Locate the cell with the specified text and output its (x, y) center coordinate. 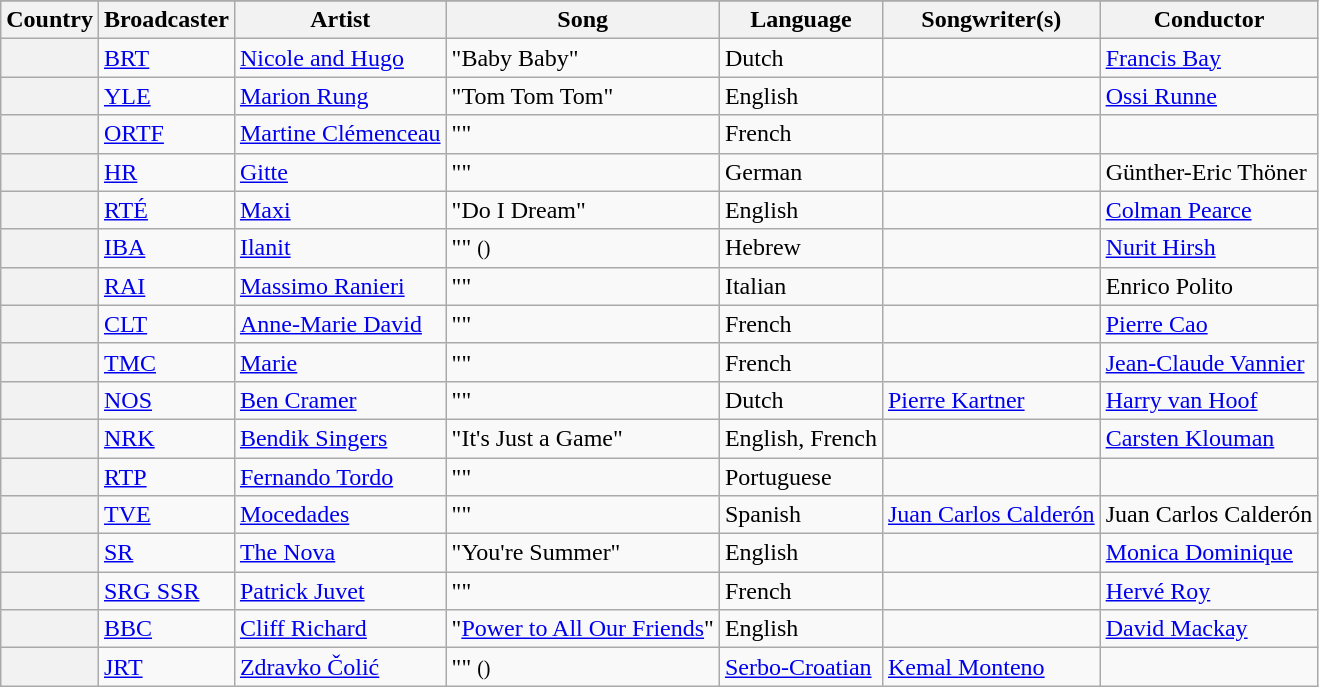
BBC (166, 629)
Marion Rung (340, 96)
Fernando Tordo (340, 477)
Country (50, 20)
Monica Dominique (1209, 553)
NRK (166, 438)
Martine Clémenceau (340, 134)
Carsten Klouman (1209, 438)
ORTF (166, 134)
Maxi (340, 210)
IBA (166, 248)
The Nova (340, 553)
"Do I Dream" (582, 210)
CLT (166, 324)
RTÉ (166, 210)
Pierre Kartner (991, 400)
Hervé Roy (1209, 591)
"It's Just a Game" (582, 438)
Marie (340, 362)
"Baby Baby" (582, 58)
Patrick Juvet (340, 591)
RTP (166, 477)
Artist (340, 20)
Ilanit (340, 248)
"Power to All Our Friends" (582, 629)
Language (800, 20)
Massimo Ranieri (340, 286)
Italian (800, 286)
Gitte (340, 172)
Bendik Singers (340, 438)
David Mackay (1209, 629)
JRT (166, 667)
German (800, 172)
HR (166, 172)
Enrico Polito (1209, 286)
Broadcaster (166, 20)
Nurit Hirsh (1209, 248)
Cliff Richard (340, 629)
Ben Cramer (340, 400)
SRG SSR (166, 591)
Zdravko Čolić (340, 667)
SR (166, 553)
Mocedades (340, 515)
BRT (166, 58)
Songwriter(s) (991, 20)
Song (582, 20)
TVE (166, 515)
"You're Summer" (582, 553)
Spanish (800, 515)
Hebrew (800, 248)
Francis Bay (1209, 58)
Harry van Hoof (1209, 400)
Conductor (1209, 20)
Portuguese (800, 477)
NOS (166, 400)
Serbo-Croatian (800, 667)
TMC (166, 362)
Ossi Runne (1209, 96)
Colman Pearce (1209, 210)
Nicole and Hugo (340, 58)
Anne-Marie David (340, 324)
Pierre Cao (1209, 324)
Jean-Claude Vannier (1209, 362)
Kemal Monteno (991, 667)
English, French (800, 438)
RAI (166, 286)
Günther-Eric Thöner (1209, 172)
YLE (166, 96)
"Tom Tom Tom" (582, 96)
